From the cell containing the given text, extract its center point as (X, Y) coordinate. 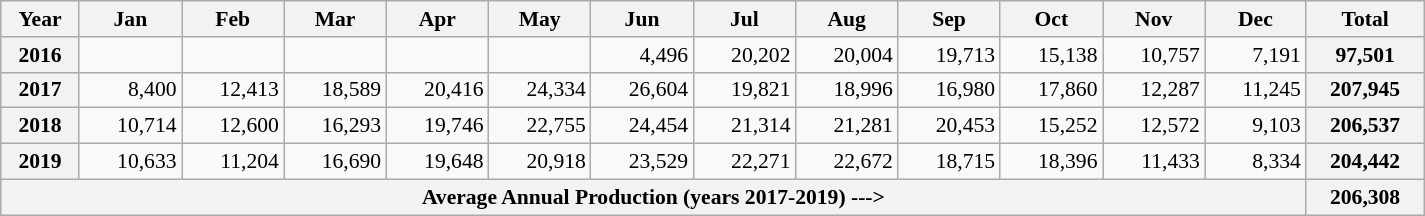
24,334 (540, 90)
21,314 (744, 126)
18,396 (1051, 162)
Feb (233, 19)
Mar (335, 19)
20,416 (437, 90)
11,204 (233, 162)
Jul (744, 19)
22,271 (744, 162)
23,529 (642, 162)
18,589 (335, 90)
16,980 (949, 90)
20,202 (744, 55)
19,746 (437, 126)
4,496 (642, 55)
22,672 (847, 162)
Apr (437, 19)
21,281 (847, 126)
12,572 (1153, 126)
Jan (130, 19)
20,004 (847, 55)
22,755 (540, 126)
97,501 (1365, 55)
26,604 (642, 90)
8,400 (130, 90)
8,334 (1256, 162)
24,454 (642, 126)
20,918 (540, 162)
19,648 (437, 162)
12,600 (233, 126)
Year (40, 19)
206,308 (1365, 197)
Sep (949, 19)
18,996 (847, 90)
15,138 (1051, 55)
May (540, 19)
Oct (1051, 19)
2017 (40, 90)
204,442 (1365, 162)
9,103 (1256, 126)
18,715 (949, 162)
Nov (1153, 19)
Total (1365, 19)
Dec (1256, 19)
16,690 (335, 162)
10,633 (130, 162)
12,413 (233, 90)
7,191 (1256, 55)
2016 (40, 55)
Aug (847, 19)
10,714 (130, 126)
20,453 (949, 126)
15,252 (1051, 126)
16,293 (335, 126)
11,245 (1256, 90)
206,537 (1365, 126)
17,860 (1051, 90)
2018 (40, 126)
Average Annual Production (years 2017-2019) ---> (654, 197)
Jun (642, 19)
10,757 (1153, 55)
19,713 (949, 55)
11,433 (1153, 162)
207,945 (1365, 90)
12,287 (1153, 90)
2019 (40, 162)
19,821 (744, 90)
